Pinpoint the cell where the given text exists, returning its [x, y] midpoint coordinate. 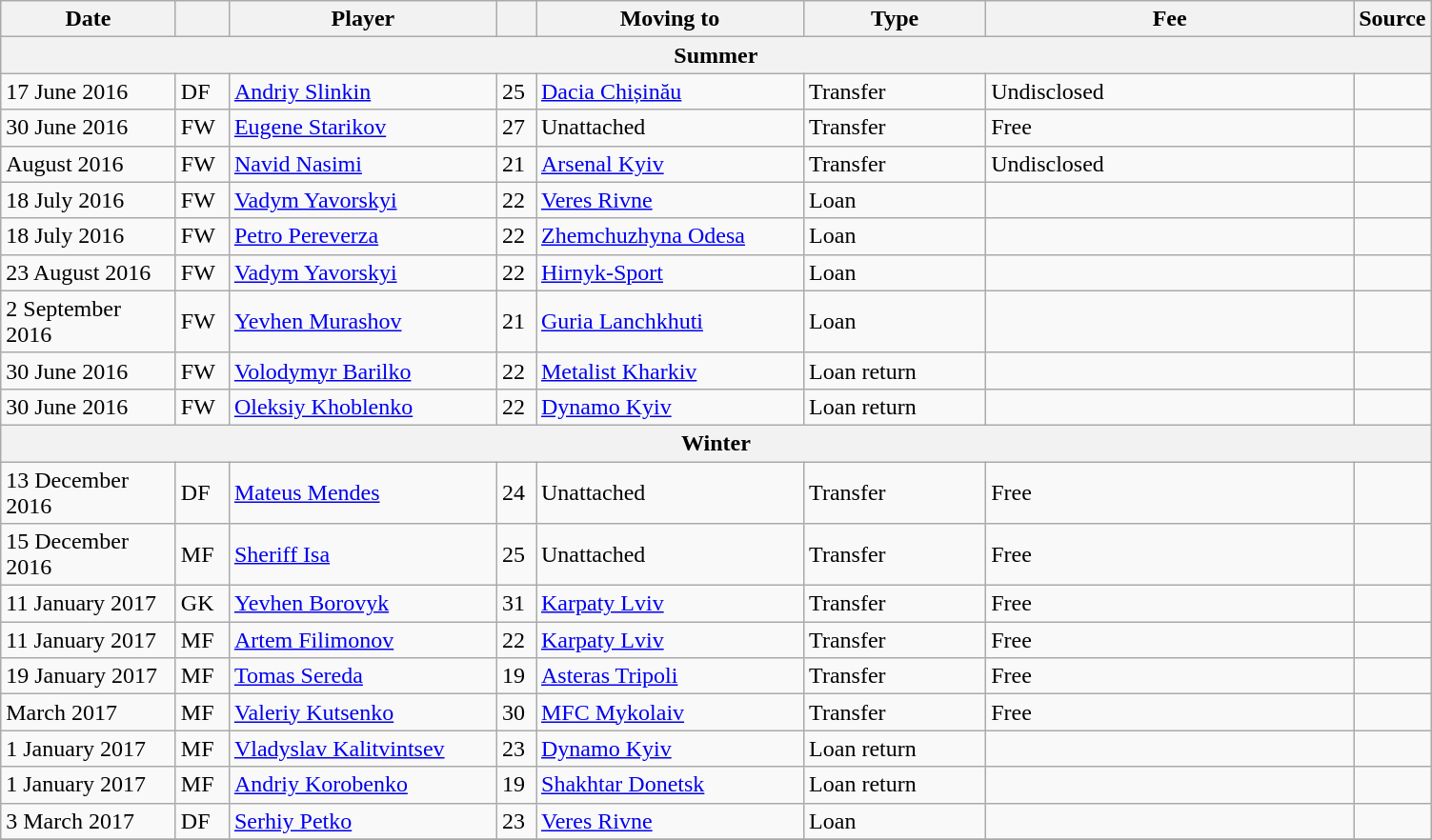
Summer [716, 55]
Yevhen Murashov [362, 322]
Valeriy Kutsenko [362, 712]
2 September 2016 [89, 322]
31 [516, 604]
Andriy Slinkin [362, 91]
Yevhen Borovyk [362, 604]
Dacia Chișinău [669, 91]
Volodymyr Barilko [362, 370]
3 March 2017 [89, 821]
Mateus Mendes [362, 491]
March 2017 [89, 712]
15 December 2016 [89, 554]
GK [202, 604]
Metalist Kharkiv [669, 370]
23 August 2016 [89, 272]
August 2016 [89, 164]
13 December 2016 [89, 491]
Artem Filimonov [362, 640]
Type [896, 19]
Guria Lanchkhuti [669, 322]
30 [516, 712]
24 [516, 491]
MFC Mykolaiv [669, 712]
27 [516, 128]
Sheriff Isa [362, 554]
Date [89, 19]
Shakhtar Donetsk [669, 785]
Player [362, 19]
Serhiy Petko [362, 821]
Oleksiy Khoblenko [362, 407]
Tomas Sereda [362, 676]
Navid Nasimi [362, 164]
Hirnyk-Sport [669, 272]
Zhemchuzhyna Odesa [669, 236]
17 June 2016 [89, 91]
Fee [1170, 19]
Eugene Starikov [362, 128]
Arsenal Kyiv [669, 164]
Source [1393, 19]
Asteras Tripoli [669, 676]
Vladyslav Kalitvintsev [362, 749]
Winter [716, 443]
Moving to [669, 19]
19 January 2017 [89, 676]
Petro Pereverza [362, 236]
Andriy Korobenko [362, 785]
